Scan for the cell matching the given text and deliver its [x, y] coordinate at center. 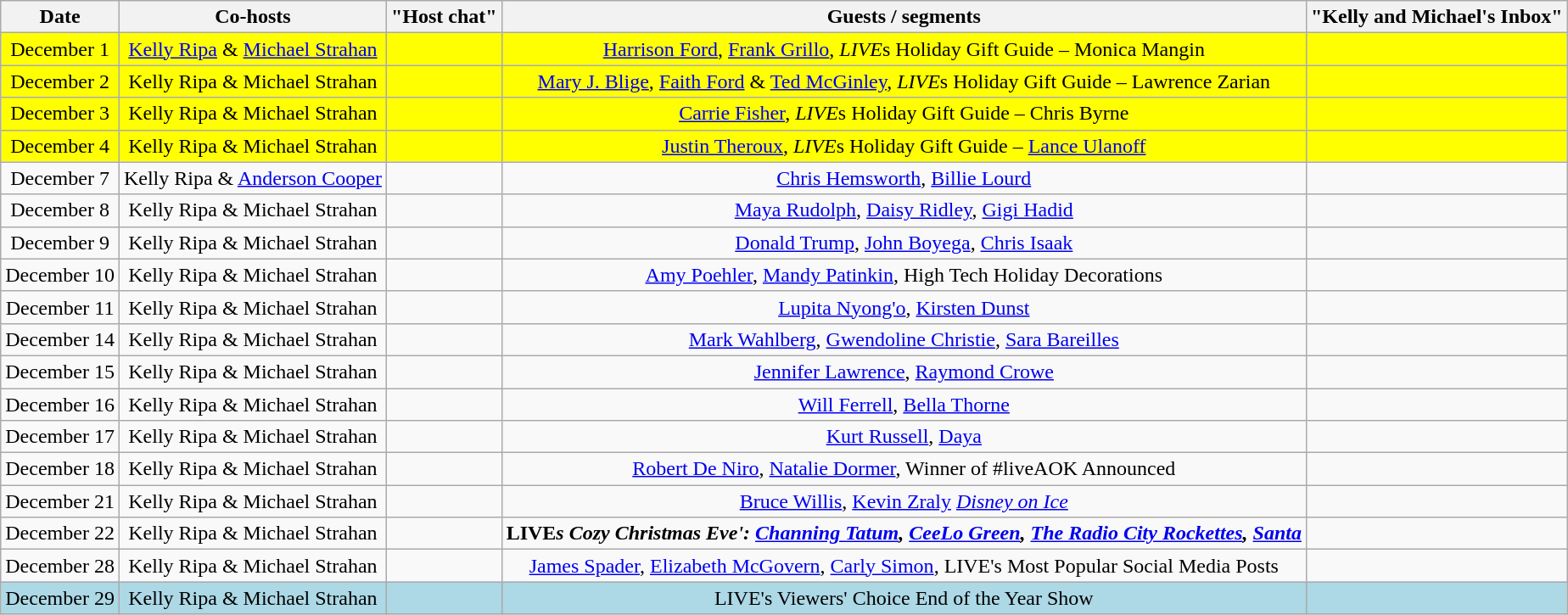
LIVEs Cozy Christmas Eve': Channing Tatum, CeeLo Green, The Radio City Rockettes, Santa [904, 534]
December 11 [60, 307]
December 2 [60, 81]
December 18 [60, 469]
Jennifer Lawrence, Raymond Crowe [904, 372]
December 10 [60, 275]
Chris Hemsworth, Billie Lourd [904, 178]
Lupita Nyong'o, Kirsten Dunst [904, 307]
December 16 [60, 405]
Robert De Niro, Natalie Dormer, Winner of #liveAOK Announced [904, 469]
December 28 [60, 566]
LIVE's Viewers' Choice End of the Year Show [904, 598]
"Kelly and Michael's Inbox" [1436, 17]
Bruce Willis, Kevin Zraly Disney on Ice [904, 501]
December 29 [60, 598]
Harrison Ford, Frank Grillo, LIVEs Holiday Gift Guide – Monica Mangin [904, 49]
December 15 [60, 372]
December 3 [60, 114]
James Spader, Elizabeth McGovern, Carly Simon, LIVE's Most Popular Social Media Posts [904, 566]
Guests / segments [904, 17]
Kurt Russell, Daya [904, 437]
December 9 [60, 243]
"Host chat" [444, 17]
Kelly Ripa & Anderson Cooper [253, 178]
December 21 [60, 501]
Will Ferrell, Bella Thorne [904, 405]
December 1 [60, 49]
December 22 [60, 534]
December 17 [60, 437]
December 4 [60, 146]
Donald Trump, John Boyega, Chris Isaak [904, 243]
December 14 [60, 339]
Carrie Fisher, LIVEs Holiday Gift Guide – Chris Byrne [904, 114]
December 8 [60, 210]
Co-hosts [253, 17]
Mark Wahlberg, Gwendoline Christie, Sara Bareilles [904, 339]
Maya Rudolph, Daisy Ridley, Gigi Hadid [904, 210]
Mary J. Blige, Faith Ford & Ted McGinley, LIVEs Holiday Gift Guide – Lawrence Zarian [904, 81]
December 7 [60, 178]
Date [60, 17]
Amy Poehler, Mandy Patinkin, High Tech Holiday Decorations [904, 275]
Justin Theroux, LIVEs Holiday Gift Guide – Lance Ulanoff [904, 146]
